Extract the [x, y] coordinate from the center of the cell holding the provided text.  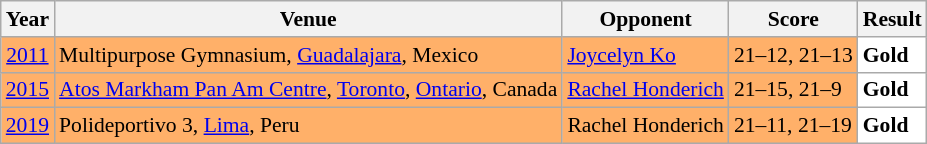
Result [892, 19]
21–11, 21–19 [794, 126]
2019 [28, 126]
21–12, 21–13 [794, 55]
Atos Markham Pan Am Centre, Toronto, Ontario, Canada [308, 90]
Venue [308, 19]
Multipurpose Gymnasium, Guadalajara, Mexico [308, 55]
2011 [28, 55]
Polideportivo 3, Lima, Peru [308, 126]
Year [28, 19]
Opponent [646, 19]
Joycelyn Ko [646, 55]
2015 [28, 90]
21–15, 21–9 [794, 90]
Score [794, 19]
